Detect which cell encompasses the target text, then output its [X, Y] center coordinate. 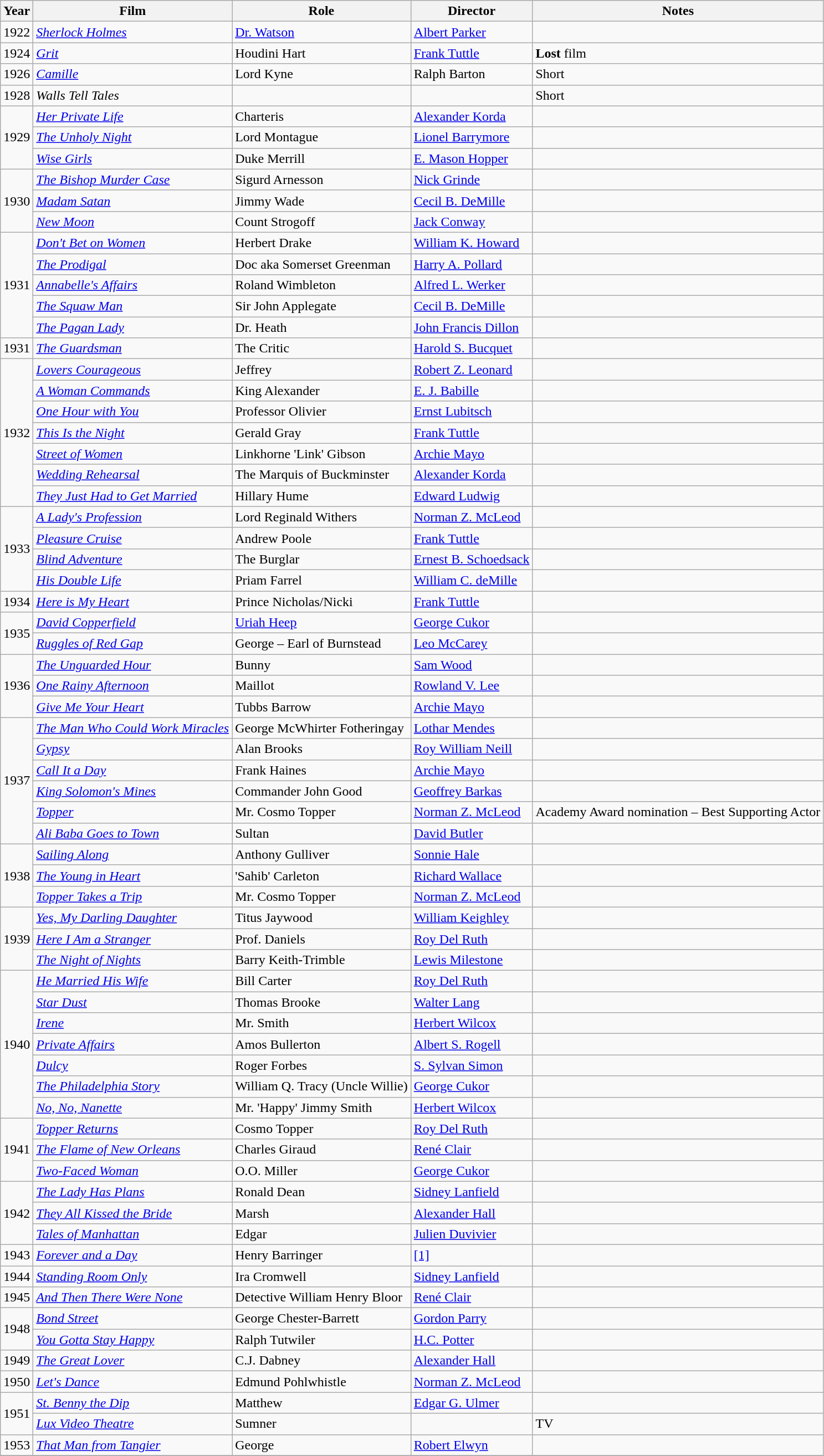
Pleasure Cruise [133, 538]
Lord Kyne [321, 74]
A Woman Commands [133, 391]
Edgar G. Ulmer [472, 1403]
1929 [17, 137]
Sherlock Holmes [133, 32]
Here is My Heart [133, 601]
1936 [17, 686]
C.J. Dabney [321, 1361]
New Moon [133, 222]
Role [321, 11]
Linkhorne 'Link' Gibson [321, 454]
The Unguarded Hour [133, 665]
1935 [17, 633]
St. Benny the Dip [133, 1403]
William Q. Tracy (Uncle Willie) [321, 1086]
The Great Lover [133, 1361]
Robert Elwyn [472, 1445]
1930 [17, 201]
1922 [17, 32]
Sir John Applegate [321, 306]
1953 [17, 1445]
Gypsy [133, 749]
'Sahib' Carleton [321, 875]
George McWhirter Fotheringay [321, 728]
Andrew Poole [321, 538]
1949 [17, 1361]
David Copperfield [133, 623]
Two-Faced Woman [133, 1171]
Ira Cromwell [321, 1276]
The Guardsman [133, 348]
No, No, Nanette [133, 1108]
Lux Video Theatre [133, 1424]
Sigurd Arnesson [321, 180]
1942 [17, 1213]
Rowland V. Lee [472, 686]
Dulcy [133, 1065]
Ernest B. Schoedsack [472, 559]
Tales of Manhattan [133, 1234]
Roy William Neill [472, 749]
O.O. Miller [321, 1171]
Sailing Along [133, 854]
Harold S. Bucquet [472, 348]
Prince Nicholas/Nicki [321, 601]
The Philadelphia Story [133, 1086]
William K. Howard [472, 243]
Bunny [321, 665]
Bond Street [133, 1319]
William C. deMille [472, 580]
The Burglar [321, 559]
Roland Wimbleton [321, 285]
His Double Life [133, 580]
[1] [472, 1255]
The Pagan Lady [133, 327]
H.C. Potter [472, 1340]
Sumner [321, 1424]
The Unholy Night [133, 137]
They Just Had to Get Married [133, 496]
A Lady's Profession [133, 517]
1940 [17, 1044]
Houdini Hart [321, 53]
Jack Conway [472, 222]
Julien Duvivier [472, 1234]
Don't Bet on Women [133, 243]
One Hour with You [133, 412]
Standing Room Only [133, 1276]
Irene [133, 1023]
Lovers Courageous [133, 370]
Lord Reginald Withers [321, 517]
The Critic [321, 348]
Roger Forbes [321, 1065]
Private Affairs [133, 1044]
Titus Jaywood [321, 917]
Professor Olivier [321, 412]
Ali Baba Goes to Town [133, 833]
King Solomon's Mines [133, 791]
1941 [17, 1150]
George Chester-Barrett [321, 1319]
Albert S. Rogell [472, 1044]
Grit [133, 53]
Charles Giraud [321, 1150]
1951 [17, 1413]
Uriah Heep [321, 623]
Walls Tell Tales [133, 95]
Lost film [678, 53]
George – Earl of Burnstead [321, 644]
Edgar [321, 1234]
Here I Am a Stranger [133, 939]
George [321, 1445]
The Squaw Man [133, 306]
And Then There Were None [133, 1298]
Lord Montague [321, 137]
Bill Carter [321, 981]
Dr. Heath [321, 327]
Walter Lang [472, 1002]
Ralph Tutwiler [321, 1340]
S. Sylvan Simon [472, 1065]
They All Kissed the Bride [133, 1213]
Herbert Drake [321, 243]
The Lady Has Plans [133, 1192]
Detective William Henry Bloor [321, 1298]
Albert Parker [472, 32]
This Is the Night [133, 433]
1933 [17, 548]
Forever and a Day [133, 1255]
Harry A. Pollard [472, 264]
TV [678, 1424]
1945 [17, 1298]
Sam Wood [472, 665]
Director [472, 11]
Duke Merrill [321, 158]
Dr. Watson [321, 32]
Thomas Brooke [321, 1002]
The Young in Heart [133, 875]
Sultan [321, 833]
The Night of Nights [133, 960]
Lionel Barrymore [472, 137]
1934 [17, 601]
Barry Keith-Trimble [321, 960]
Maillot [321, 686]
Street of Women [133, 454]
David Butler [472, 833]
Marsh [321, 1213]
E. J. Babille [472, 391]
Count Strogoff [321, 222]
Academy Award nomination – Best Supporting Actor [678, 812]
Prof. Daniels [321, 939]
Blind Adventure [133, 559]
Lothar Mendes [472, 728]
1944 [17, 1276]
Her Private Life [133, 116]
E. Mason Hopper [472, 158]
Edward Ludwig [472, 496]
1939 [17, 939]
Mr. 'Happy' Jimmy Smith [321, 1108]
Ronald Dean [321, 1192]
Sonnie Hale [472, 854]
Robert Z. Leonard [472, 370]
Camille [133, 74]
The Flame of New Orleans [133, 1150]
Star Dust [133, 1002]
Notes [678, 11]
1924 [17, 53]
Topper Takes a Trip [133, 896]
Let's Dance [133, 1382]
Tubbs Barrow [321, 707]
Madam Satan [133, 201]
1932 [17, 433]
Cosmo Topper [321, 1129]
Alan Brooks [321, 749]
Doc aka Somerset Greenman [321, 264]
Amos Bullerton [321, 1044]
He Married His Wife [133, 981]
Jeffrey [321, 370]
The Prodigal [133, 264]
King Alexander [321, 391]
1926 [17, 74]
Ernst Lubitsch [472, 412]
That Man from Tangier [133, 1445]
The Bishop Murder Case [133, 180]
John Francis Dillon [472, 327]
Annabelle's Affairs [133, 285]
Leo McCarey [472, 644]
Frank Haines [321, 770]
Charteris [321, 116]
Alfred L. Werker [472, 285]
Wedding Rehearsal [133, 475]
Topper Returns [133, 1129]
You Gotta Stay Happy [133, 1340]
Lewis Milestone [472, 960]
The Man Who Could Work Miracles [133, 728]
Hillary Hume [321, 496]
Ruggles of Red Gap [133, 644]
Anthony Gulliver [321, 854]
One Rainy Afternoon [133, 686]
1937 [17, 781]
Give Me Your Heart [133, 707]
Ralph Barton [472, 74]
Year [17, 11]
Mr. Smith [321, 1023]
1928 [17, 95]
Priam Farrel [321, 580]
Jimmy Wade [321, 201]
1950 [17, 1382]
Wise Girls [133, 158]
William Keighley [472, 917]
Call It a Day [133, 770]
Topper [133, 812]
Richard Wallace [472, 875]
Matthew [321, 1403]
Gerald Gray [321, 433]
Yes, My Darling Daughter [133, 917]
1943 [17, 1255]
The Marquis of Buckminster [321, 475]
Edmund Pohlwhistle [321, 1382]
Henry Barringer [321, 1255]
Film [133, 11]
1948 [17, 1329]
Nick Grinde [472, 180]
Geoffrey Barkas [472, 791]
1938 [17, 875]
Commander John Good [321, 791]
Gordon Parry [472, 1319]
